Scan for the cell matching the given text and deliver its [X, Y] coordinate at center. 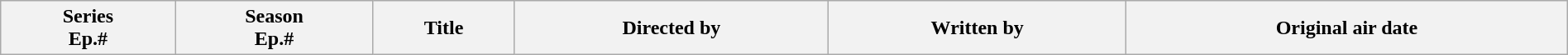
Directed by [672, 28]
Original air date [1347, 28]
SeasonEp.# [275, 28]
Written by [978, 28]
Title [443, 28]
SeriesEp.# [88, 28]
